Locate the cell with the specified text and output its [x, y] center coordinate. 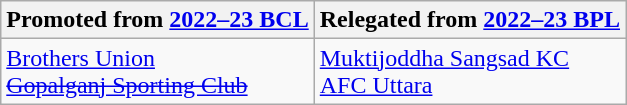
Relegated from 2022–23 BPL [470, 20]
Muktijoddha Sangsad KCAFC Uttara [470, 72]
Brothers UnionGopalganj Sporting Club [158, 72]
Promoted from 2022–23 BCL [158, 20]
